Output the (x, y) coordinate of the center of the cell containing the given text.  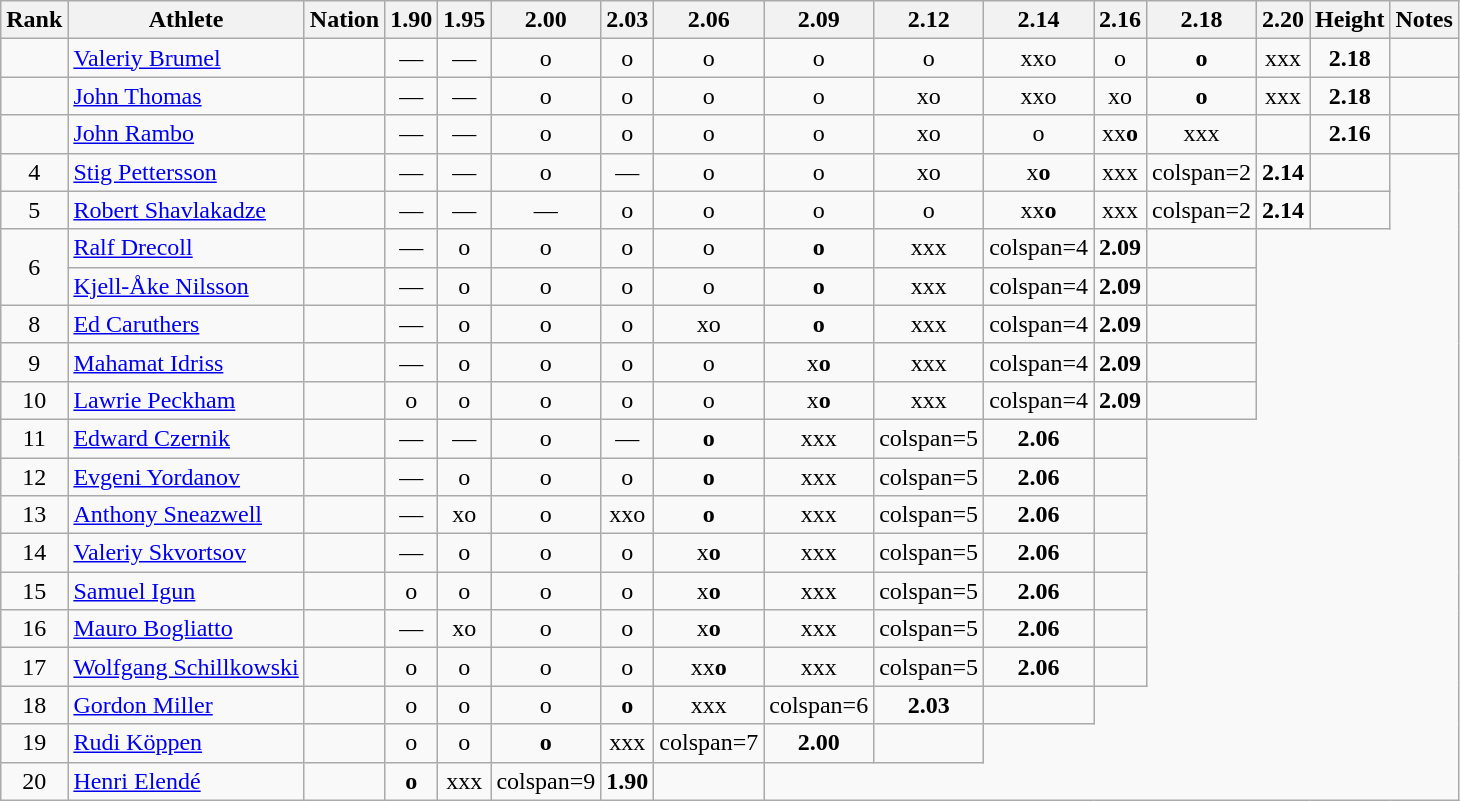
16 (34, 629)
15 (34, 591)
colspan=9 (546, 781)
Robert Shavlakadze (186, 210)
Mahamat Idriss (186, 362)
Henri Elendé (186, 781)
11 (34, 438)
Ed Caruthers (186, 324)
Mauro Bogliatto (186, 629)
Ralf Drecoll (186, 248)
5 (34, 210)
14 (34, 553)
Rank (34, 20)
8 (34, 324)
Edward Czernik (186, 438)
2.20 (1284, 20)
9 (34, 362)
1.95 (464, 20)
12 (34, 477)
6 (34, 267)
Stig Pettersson (186, 172)
Height (1350, 20)
20 (34, 781)
Rudi Köppen (186, 743)
Wolfgang Schillkowski (186, 667)
10 (34, 400)
Evgeni Yordanov (186, 477)
John Rambo (186, 134)
colspan=7 (709, 743)
Athlete (186, 20)
Gordon Miller (186, 705)
Notes (1424, 20)
13 (34, 515)
18 (34, 705)
Samuel Igun (186, 591)
2.12 (929, 20)
Nation (344, 20)
Kjell-Åke Nilsson (186, 286)
17 (34, 667)
Anthony Sneazwell (186, 515)
colspan=6 (819, 705)
Lawrie Peckham (186, 400)
Valeriy Brumel (186, 58)
4 (34, 172)
19 (34, 743)
Valeriy Skvortsov (186, 553)
John Thomas (186, 96)
